Determine the [x, y] coordinate at the center of the cell enclosing the given text.  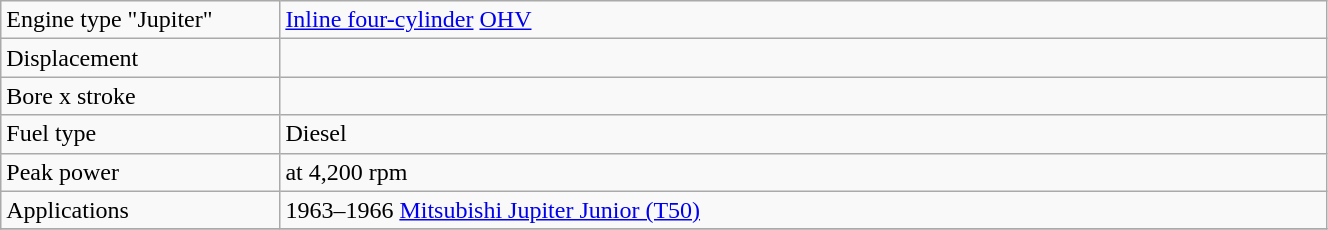
Fuel type [140, 134]
Displacement [140, 58]
Peak power [140, 172]
1963–1966 Mitsubishi Jupiter Junior (T50) [804, 210]
Engine type "Jupiter" [140, 20]
at 4,200 rpm [804, 172]
Applications [140, 210]
Bore x stroke [140, 96]
Diesel [804, 134]
Inline four-cylinder OHV [804, 20]
